Find where the given text appears and provide that cell's center as [X, Y] coordinate. 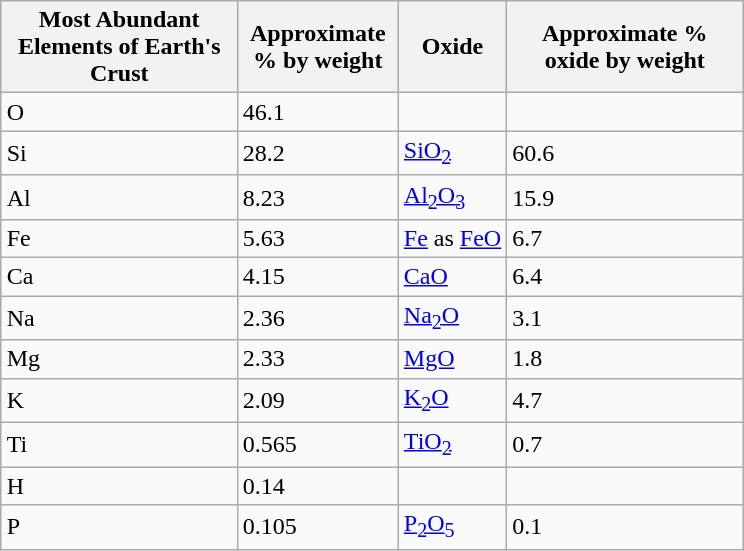
0.14 [318, 486]
3.1 [625, 318]
Oxide [452, 47]
H [119, 486]
4.15 [318, 277]
Approximate % by weight [318, 47]
Fe as FeO [452, 239]
K [119, 400]
6.7 [625, 239]
Mg [119, 359]
Approximate % oxide by weight [625, 47]
Most Abundant Elements of Earth's Crust [119, 47]
P2O5 [452, 527]
0.7 [625, 444]
Na2O [452, 318]
0.565 [318, 444]
5.63 [318, 239]
2.09 [318, 400]
TiO2 [452, 444]
Fe [119, 239]
2.36 [318, 318]
P [119, 527]
Al [119, 197]
K2O [452, 400]
Ti [119, 444]
1.8 [625, 359]
8.23 [318, 197]
15.9 [625, 197]
Ca [119, 277]
SiO2 [452, 153]
CaO [452, 277]
4.7 [625, 400]
Si [119, 153]
O [119, 112]
Al2O3 [452, 197]
0.105 [318, 527]
MgO [452, 359]
0.1 [625, 527]
Na [119, 318]
28.2 [318, 153]
6.4 [625, 277]
2.33 [318, 359]
60.6 [625, 153]
46.1 [318, 112]
